Return [X, Y] of the center of cell containing provided text 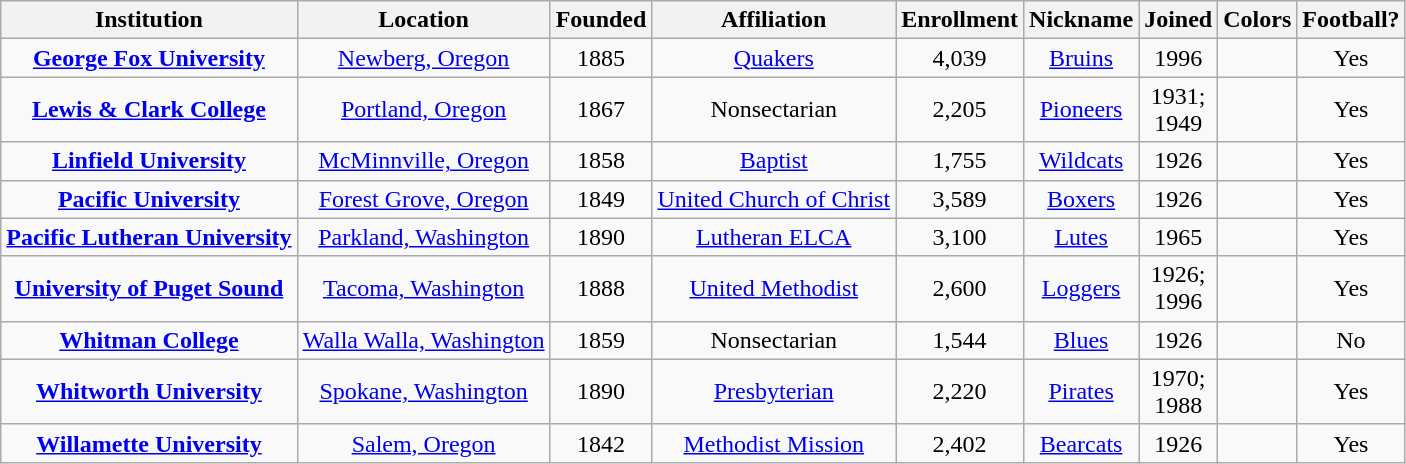
Pacific Lutheran University [149, 237]
1867 [601, 110]
1849 [601, 199]
1,755 [960, 161]
1931;1949 [1178, 110]
Bearcats [1082, 443]
3,589 [960, 199]
1926;1996 [1178, 288]
Willamette University [149, 443]
Linfield University [149, 161]
Wildcats [1082, 161]
Walla Walla, Washington [424, 340]
2,205 [960, 110]
University of Puget Sound [149, 288]
2,600 [960, 288]
Quakers [774, 58]
Whitworth University [149, 392]
Blues [1082, 340]
Tacoma, Washington [424, 288]
Pacific University [149, 199]
Football? [1351, 20]
Parkland, Washington [424, 237]
1965 [1178, 237]
Pirates [1082, 392]
Colors [1258, 20]
Presbyterian [774, 392]
Baptist [774, 161]
Nickname [1082, 20]
Bruins [1082, 58]
Lewis & Clark College [149, 110]
Methodist Mission [774, 443]
2,402 [960, 443]
4,039 [960, 58]
Whitman College [149, 340]
Pioneers [1082, 110]
1888 [601, 288]
Founded [601, 20]
Forest Grove, Oregon [424, 199]
1970;1988 [1178, 392]
1858 [601, 161]
1842 [601, 443]
1885 [601, 58]
Newberg, Oregon [424, 58]
No [1351, 340]
Portland, Oregon [424, 110]
Location [424, 20]
1,544 [960, 340]
Loggers [1082, 288]
Affiliation [774, 20]
Institution [149, 20]
Joined [1178, 20]
3,100 [960, 237]
Boxers [1082, 199]
2,220 [960, 392]
United Methodist [774, 288]
Lutheran ELCA [774, 237]
1859 [601, 340]
Spokane, Washington [424, 392]
Enrollment [960, 20]
1996 [1178, 58]
Salem, Oregon [424, 443]
George Fox University [149, 58]
United Church of Christ [774, 199]
McMinnville, Oregon [424, 161]
Lutes [1082, 237]
